Scan for the cell matching the given text and deliver its [x, y] coordinate at center. 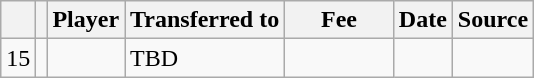
Source [492, 20]
Player [86, 20]
Transferred to [205, 20]
Date [422, 20]
TBD [205, 58]
Fee [340, 20]
15 [18, 58]
